Pinpoint the cell where the given text exists, returning its [X, Y] midpoint coordinate. 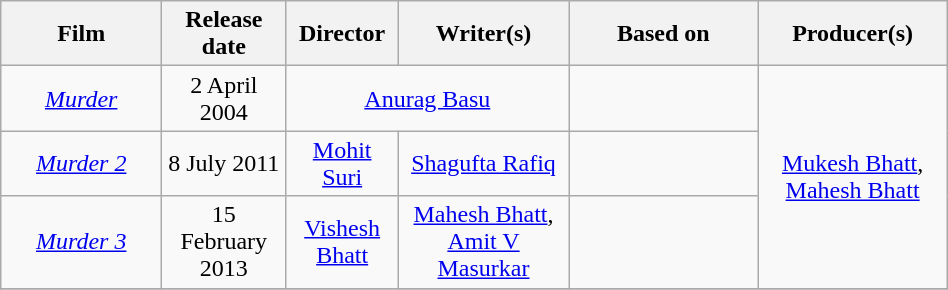
Vishesh Bhatt [342, 242]
Release date [224, 34]
Murder 3 [82, 242]
Mohit Suri [342, 164]
Writer(s) [483, 34]
2 April 2004 [224, 98]
8 July 2011 [224, 164]
Based on [664, 34]
Murder [82, 98]
15 February 2013 [224, 242]
Anurag Basu [428, 98]
Shagufta Rafiq [483, 164]
Film [82, 34]
Director [342, 34]
Mukesh Bhatt, Mahesh Bhatt [852, 177]
Mahesh Bhatt, Amit V Masurkar [483, 242]
Murder 2 [82, 164]
Producer(s) [852, 34]
